Find where the given text appears and provide that cell's center as (X, Y) coordinate. 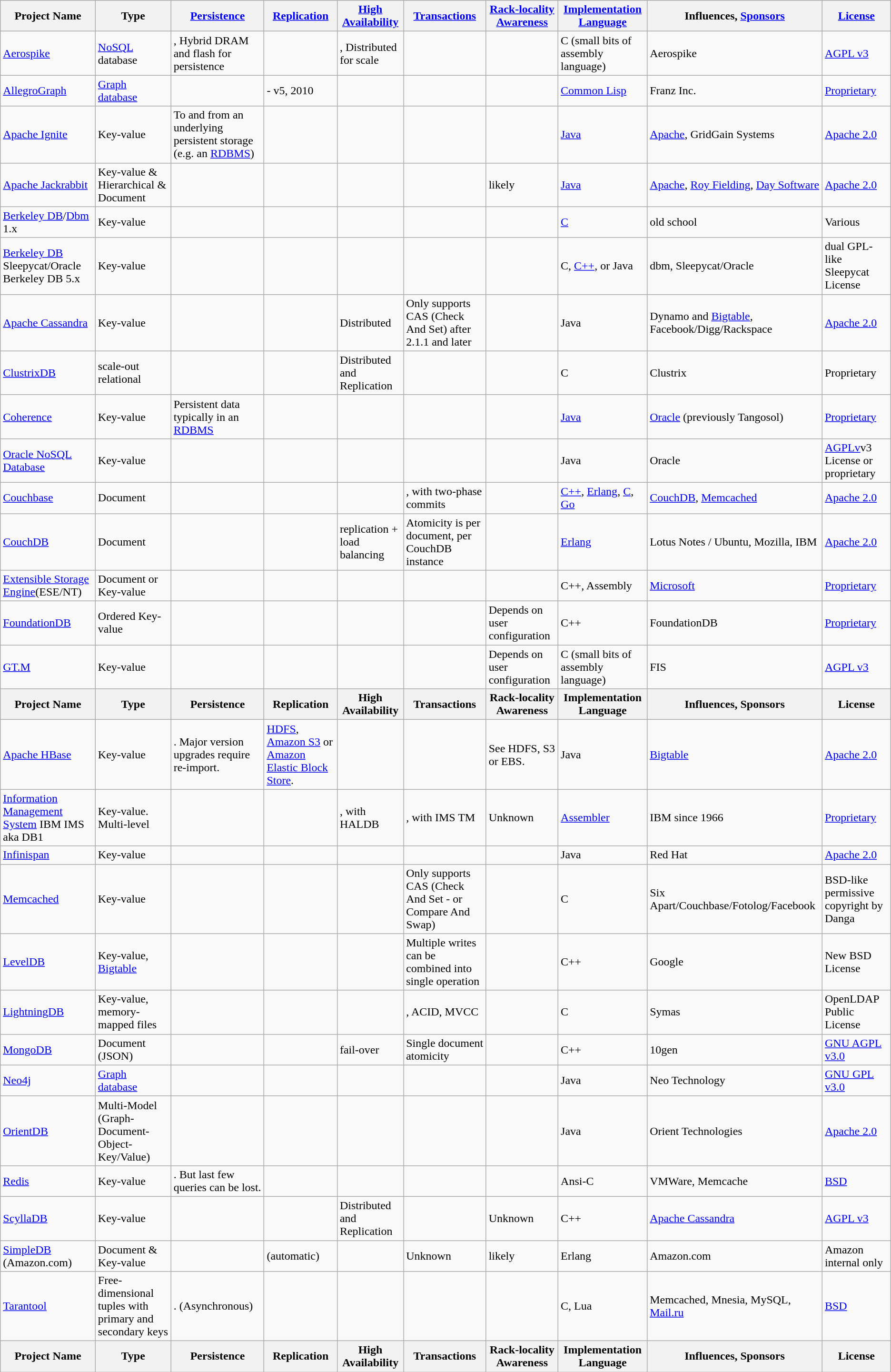
dual GPL-like Sleepycat License (856, 266)
Document (JSON) (133, 1049)
Key-value, memory-mapped files (133, 1012)
. But last few queries can be lost. (218, 1181)
Six Apart/Couchbase/Fotolog/Facebook (735, 899)
, with two-phase commits (445, 498)
Document or Key-value (133, 586)
Orient Technologies (735, 1131)
NoSQL database (133, 53)
Various (856, 222)
, Hybrid DRAM and flash for persistence (218, 53)
GNU AGPL v3.0 (856, 1049)
Oracle NoSQL Database (48, 460)
scale-out relational (133, 373)
GNU GPL v3.0 (856, 1081)
Amazon internal only (856, 1256)
(automatic) (301, 1256)
Common Lisp (603, 90)
CouchDB (48, 542)
Oracle (735, 460)
LevelDB (48, 962)
ScyllaDB (48, 1218)
, with HALDB (370, 818)
Coherence (48, 417)
MongoDB (48, 1049)
Google (735, 962)
Atomicity is per document, per CouchDB instance (445, 542)
replication + load balancing (370, 542)
CouchDB, Memcached (735, 498)
Neo4j (48, 1081)
IBM since 1966 (735, 818)
Couchbase (48, 498)
Amazon.com (735, 1256)
Tarantool (48, 1306)
Dynamo and Bigtable, Facebook/Digg/Rackspace (735, 323)
Lotus Notes / Ubuntu, Mozilla, IBM (735, 542)
To and from an underlying persistent storage (e.g. an RDBMS) (218, 134)
OrientDB (48, 1131)
old school (735, 222)
Apache, Roy Fielding, Day Software (735, 185)
Memcached (48, 899)
Franz Inc. (735, 90)
VMWare, Memcache (735, 1181)
Only supports CAS (Check And Set - or Compare And Swap) (445, 899)
10gen (735, 1049)
Apache HBase (48, 755)
C, C++, or Java (603, 266)
SimpleDB (Amazon.com) (48, 1256)
FIS (735, 667)
Infinispan (48, 855)
. Major version upgrades require re-import. (218, 755)
Neo Technology (735, 1081)
Apache Ignite (48, 134)
- v5, 2010 (301, 90)
Red Hat (735, 855)
Only supports CAS (Check And Set) after 2.1.1 and later (445, 323)
BSD-like permissive copyright by Danga (856, 899)
Memcached, Mnesia, MySQL, Mail.ru (735, 1306)
. (Asynchronous) (218, 1306)
, Distributed for scale (370, 53)
Oracle (previously Tangosol) (735, 417)
Single document atomicity (445, 1049)
Apache Jackrabbit (48, 185)
Key-value. Multi-level (133, 818)
Extensible Storage Engine(ESE/NT) (48, 586)
Ansi-C (603, 1181)
Apache, GridGain Systems (735, 134)
Multi-Model (Graph-Document-Object-Key/Value) (133, 1131)
C++, Assembly (603, 586)
C++, Erlang, C, Go (603, 498)
Ordered Key-value (133, 623)
GT.M (48, 667)
See HDFS, S3 or EBS. (522, 755)
Key-value & Hierarchical & Document (133, 185)
dbm, Sleepycat/Oracle (735, 266)
OpenLDAP Public License (856, 1012)
New BSD License (856, 962)
Persistent data typically in an RDBMS (218, 417)
, ACID, MVCC (445, 1012)
, with IMS TM (445, 818)
AllegroGraph (48, 90)
ClustrixDB (48, 373)
Microsoft (735, 586)
HDFS, Amazon S3 or Amazon Elastic Block Store. (301, 755)
Bigtable (735, 755)
Key-value, Bigtable (133, 962)
Berkeley DB/Dbm 1.x (48, 222)
Document & Key-value (133, 1256)
Berkeley DB Sleepycat/Oracle Berkeley DB 5.x (48, 266)
Symas (735, 1012)
Free-dimensional tuples with primary and secondary keys (133, 1306)
Information Management System IBM IMS aka DB1 (48, 818)
Redis (48, 1181)
C, Lua (603, 1306)
Clustrix (735, 373)
Assembler (603, 818)
AGPLvv3 License or proprietary (856, 460)
Multiple writes can be combined into single operation (445, 962)
Distributed (370, 323)
fail-over (370, 1049)
LightningDB (48, 1012)
